Determine the [X, Y] coordinate at the center of the cell enclosing the given text.  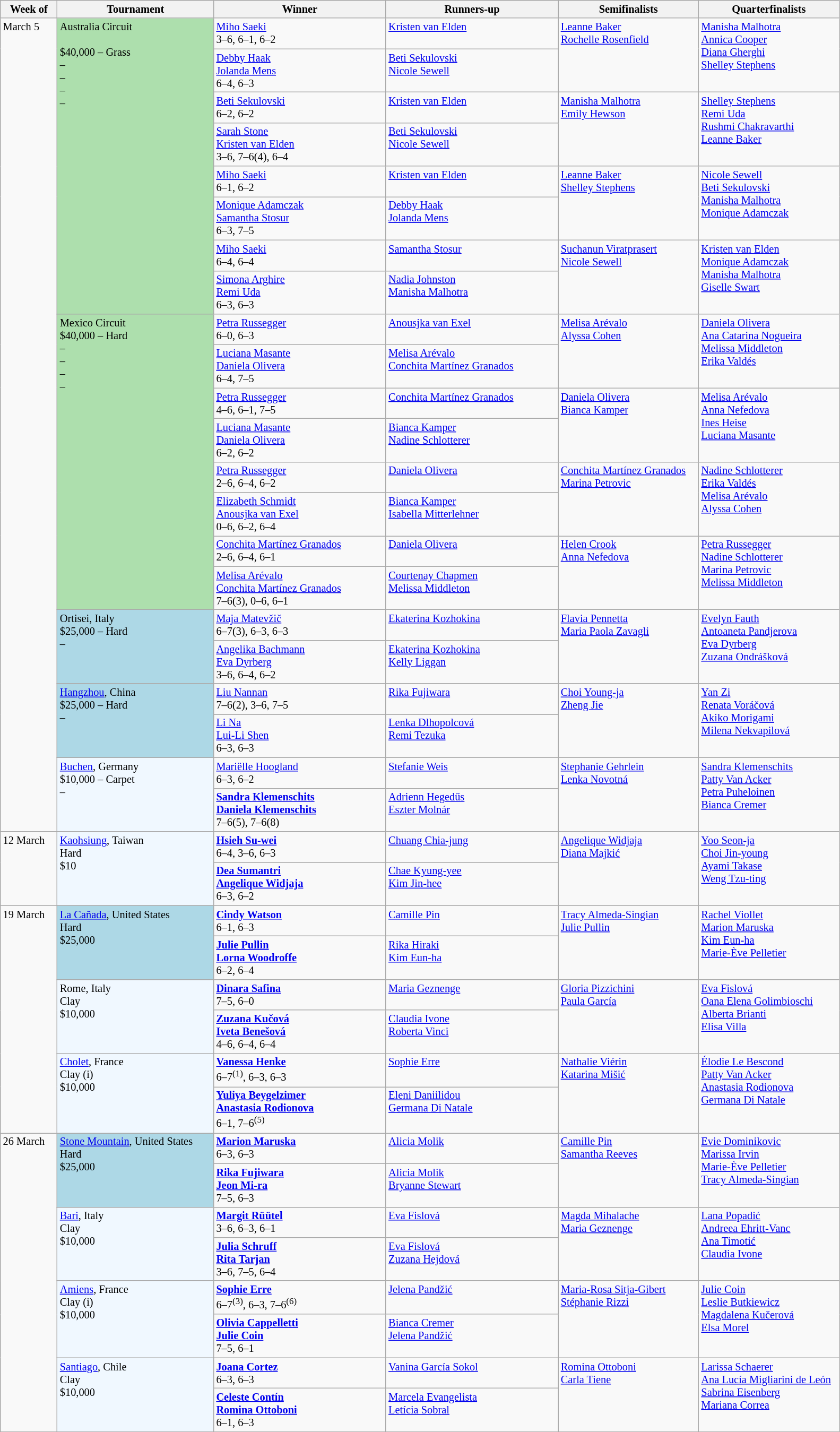
Jelena Pandžić [472, 1297]
Nicole Sewell Beti Sekulovski Manisha Malhotra Monique Adamczak [769, 203]
Melisa Arévalo Alyssa Cohen [628, 350]
Marion Maruska 6–3, 6–3 [300, 1148]
Eva Fislová Oana Elena Golimbioschi Alberta Brianti Elisa Villa [769, 1016]
Lenka Dlhopolcová Remi Tezuka [472, 736]
Melisa Arévalo Conchita Martínez Granados7–6(3), 0–6, 6–1 [300, 588]
Maria-Rosa Sitja-Gibert Stéphanie Rizzi [628, 1319]
Yan Zi Renata Voráčová Akiko Morigami Milena Nekvapilová [769, 721]
Conchita Martínez Granados2–6, 6–4, 6–1 [300, 551]
Manisha Malhotra Annica Cooper Diana Gherghi Shelley Stephens [769, 55]
Sarah Stone Kristen van Elden3–6, 7–6(4), 6–4 [300, 144]
26 March [29, 1282]
Elizabeth Schmidt Anousjka van Exel0–6, 6–2, 6–4 [300, 514]
Vanessa Henke 6–7(1), 6–3, 6–3 [300, 1070]
Julie Coin Leslie Butkiewicz Magdalena Kučerová Elsa Morel [769, 1319]
Samantha Stosur [472, 255]
Flavia Pennetta Maria Paola Zavagli [628, 646]
Ortisei, Italy$25,000 – Hard – [136, 646]
Angelika Bachmann Eva Dyrberg3–6, 6–4, 6–2 [300, 662]
Joana Cortez 6–3, 6–3 [300, 1373]
Chae Kyung-yee Kim Jin-hee [472, 884]
Bari, Italy Clay $10,000 [136, 1244]
Hsieh Su-wei 6–4, 3–6, 6–3 [300, 847]
Vanina García Sokol [472, 1373]
Yuliya Beygelzimer Anastasia Rodionova 6–1, 7–6(5) [300, 1109]
Gloria Pizzichini Paula García [628, 1016]
Bianca Cremer Jelena Pandžić [472, 1336]
Daniela Olivera Ana Catarina Nogueira Melissa Middleton Erika Valdés [769, 350]
Rika Fujiwara Jeon Mi-ra 7–5, 6–3 [300, 1185]
Chuang Chia-jung [472, 847]
Ekaterina Kozhokina [472, 625]
Cholet, France Clay (i) $10,000 [136, 1093]
Luciana Masante Daniela Olivera6–2, 6–2 [300, 440]
Julie Pullin Lorna Woodroffe 6–2, 6–4 [300, 957]
Camille Pin [472, 921]
Rika Hiraki Kim Eun-ha [472, 957]
Courtenay Chapmen Melissa Middleton [472, 588]
Bianca Kamper Isabella Mitterlehner [472, 514]
Marcela Evangelista Letícia Sobral [472, 1410]
Dinara Safina 7–5, 6–0 [300, 995]
Camille Pin Samantha Reeves [628, 1170]
Olivia Cappelletti Julie Coin 7–5, 6–1 [300, 1336]
Claudia Ivone Roberta Vinci [472, 1032]
Mexico Circuit$40,000 – Hard – – – – [136, 462]
Tournament [136, 9]
Amiens, France Clay (i) $10,000 [136, 1319]
Melisa Arévalo Anna Nefedova Ines Heise Luciana Masante [769, 425]
Stone Mountain, United States Hard $25,000 [136, 1170]
19 March [29, 1019]
Magda Mihalache Maria Geznenge [628, 1244]
Tracy Almeda-Singian Julie Pullin [628, 943]
Petra Russegger2–6, 6–4, 6–2 [300, 477]
Evie Dominikovic Marissa Irvin Marie-Ève Pelletier Tracy Almeda-Singian [769, 1170]
Semifinalists [628, 9]
Margit Rüütel 3–6, 6–3, 6–1 [300, 1222]
Winner [300, 9]
Luciana Masante Daniela Olivera6–4, 7–5 [300, 366]
Alicia Molik [472, 1148]
Romina Ottoboni Carla Tiene [628, 1395]
Melisa Arévalo Conchita Martínez Granados [472, 366]
Eleni Daniilidou Germana Di Natale [472, 1109]
Leanne Baker Rochelle Rosenfield [628, 55]
Nathalie Viérin Katarina Mišić [628, 1093]
Mariëlle Hoogland6–3, 6–2 [300, 773]
Yoo Seon-ja Choi Jin-young Ayami Takase Weng Tzu-ting [769, 868]
Miho Saeki6–1, 6–2 [300, 182]
Nadine Schlotterer Erika Valdés Melisa Arévalo Alyssa Cohen [769, 499]
Dea Sumantri Angelique Widjaja 6–3, 6–2 [300, 884]
Petra Russegger4–6, 6–1, 7–5 [300, 403]
Helen Crook Anna Nefedova [628, 572]
Manisha Malhotra Emily Hewson [628, 128]
Santiago, Chile Clay $10,000 [136, 1395]
Lana Popadić Andreea Ehritt-Vanc Ana Timotić Claudia Ivone [769, 1244]
Sophie Erre [472, 1070]
12 March [29, 868]
Miho Saeki6–4, 6–4 [300, 255]
Kaohsiung, Taiwan Hard $10 [136, 868]
Conchita Martínez Granados [472, 403]
Maria Geznenge [472, 995]
Nadia Johnston Manisha Malhotra [472, 292]
Monique Adamczak Samantha Stosur6–3, 7–5 [300, 218]
Rome, Italy Clay $10,000 [136, 1016]
Miho Saeki3–6, 6–1, 6–2 [300, 33]
Australia Circuit$40,000 – Grass – – – – [136, 166]
Shelley Stephens Remi Uda Rushmi Chakravarthi Leanne Baker [769, 128]
Hangzhou, China$25,000 – Hard – [136, 721]
Liu Nannan7–6(2), 3–6, 7–5 [300, 699]
Daniela Olivera Bianca Kamper [628, 425]
Stephanie Gehrlein Lenka Novotná [628, 794]
Quarterfinalists [769, 9]
Julia Schruff Rita Tarjan 3–6, 7–5, 6–4 [300, 1259]
Cindy Watson 6–1, 6–3 [300, 921]
Rachel Viollet Marion Maruska Kim Eun-ha Marie-Ève Pelletier [769, 943]
March 5 [29, 425]
Adrienn Hegedűs Eszter Molnár [472, 810]
Rika Fujiwara [472, 699]
Week of [29, 9]
Simona Arghire Remi Uda6–3, 6–3 [300, 292]
Eva Fislová [472, 1222]
Petra Russegger6–0, 6–3 [300, 329]
Élodie Le Bescond Patty Van Acker Anastasia Rodionova Germana Di Natale [769, 1093]
La Cañada, United States Hard $25,000 [136, 943]
Sandra Klemenschits Patty Van Acker Petra Puheloinen Bianca Cremer [769, 794]
Beti Sekulovski6–2, 6–2 [300, 107]
Leanne Baker Shelley Stephens [628, 203]
Kristen van Elden Monique Adamczak Manisha Malhotra Giselle Swart [769, 277]
Debby Haak Jolanda Mens [472, 218]
Sandra Klemenschits Daniela Klemenschits 7–6(5), 7–6(8) [300, 810]
Conchita Martínez Granados Marina Petrovic [628, 499]
Alicia Molik Bryanne Stewart [472, 1185]
Maja Matevžič6–7(3), 6–3, 6–3 [300, 625]
Evelyn Fauth Antoaneta Pandjerova Eva Dyrberg Zuzana Ondrášková [769, 646]
Bianca Kamper Nadine Schlotterer [472, 440]
Ekaterina Kozhokina Kelly Liggan [472, 662]
Stefanie Weis [472, 773]
Eva Fislová Zuzana Hejdová [472, 1259]
Runners-up [472, 9]
Larissa Schaerer Ana Lucía Migliarini de León Sabrina Eisenberg Mariana Correa [769, 1395]
Choi Young-ja Zheng Jie [628, 721]
Celeste Contín Romina Ottoboni 6–1, 6–3 [300, 1410]
Li Na Lui-Li Shen6–3, 6–3 [300, 736]
Zuzana Kučová Iveta Benešová 4–6, 6–4, 6–4 [300, 1032]
Anousjka van Exel [472, 329]
Angelique Widjaja Diana Majkić [628, 868]
Sophie Erre 6–7(3), 6–3, 7–6(6) [300, 1297]
Suchanun Viratprasert Nicole Sewell [628, 277]
Petra Russegger Nadine Schlotterer Marina Petrovic Melissa Middleton [769, 572]
Buchen, Germany$10,000 – Carpet – [136, 794]
Debby Haak Jolanda Mens6–4, 6–3 [300, 71]
